Return [X, Y] of the center of cell containing provided text 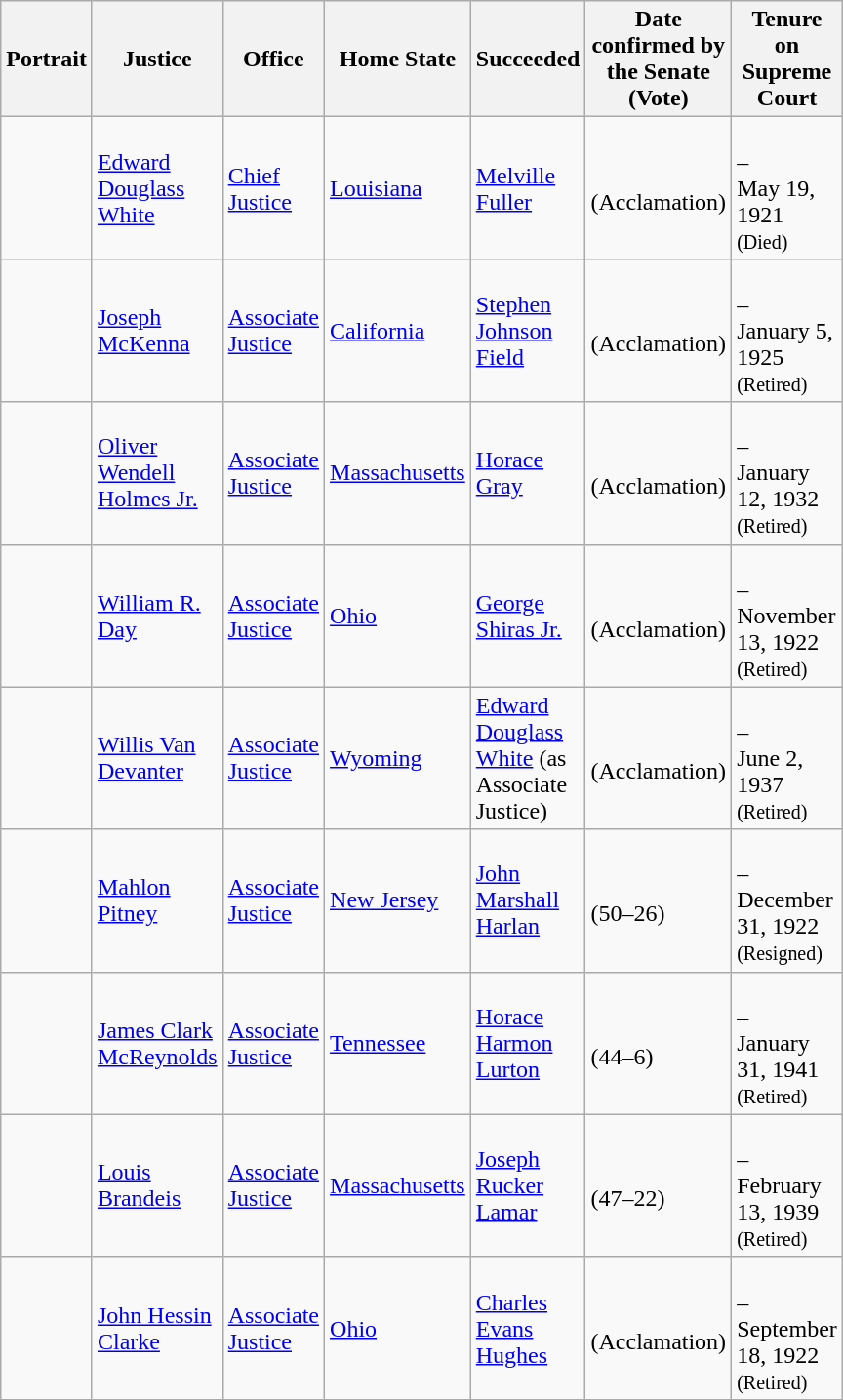
George Shiras Jr. [528, 616]
Tennessee [398, 1043]
(47–22) [659, 1185]
Office [273, 59]
Succeeded [528, 59]
Louis Brandeis [157, 1185]
–June 2, 1937(Retired) [787, 758]
–December 31, 1922(Resigned) [787, 900]
–November 13, 1922(Retired) [787, 616]
James Clark McReynolds [157, 1043]
Mahlon Pitney [157, 900]
Charles Evans Hughes [528, 1328]
Horace Harmon Lurton [528, 1043]
Oliver Wendell Holmes Jr. [157, 473]
Stephen Johnson Field [528, 331]
Justice [157, 59]
(44–6) [659, 1043]
Melville Fuller [528, 188]
California [398, 331]
Joseph Rucker Lamar [528, 1185]
–May 19, 1921(Died) [787, 188]
Willis Van Devanter [157, 758]
William R. Day [157, 616]
Chief Justice [273, 188]
–January 12, 1932(Retired) [787, 473]
Portrait [47, 59]
John Hessin Clarke [157, 1328]
New Jersey [398, 900]
Date confirmed by the Senate(Vote) [659, 59]
Wyoming [398, 758]
–February 13, 1939(Retired) [787, 1185]
Louisiana [398, 188]
Edward Douglass White (as Associate Justice) [528, 758]
Home State [398, 59]
Edward Douglass White [157, 188]
–September 18, 1922(Retired) [787, 1328]
Joseph McKenna [157, 331]
Tenure on Supreme Court [787, 59]
(50–26) [659, 900]
–January 5, 1925(Retired) [787, 331]
Horace Gray [528, 473]
–January 31, 1941(Retired) [787, 1043]
John Marshall Harlan [528, 900]
